Return the (X, Y) coordinate for the center point of the cell that contains the specified text.  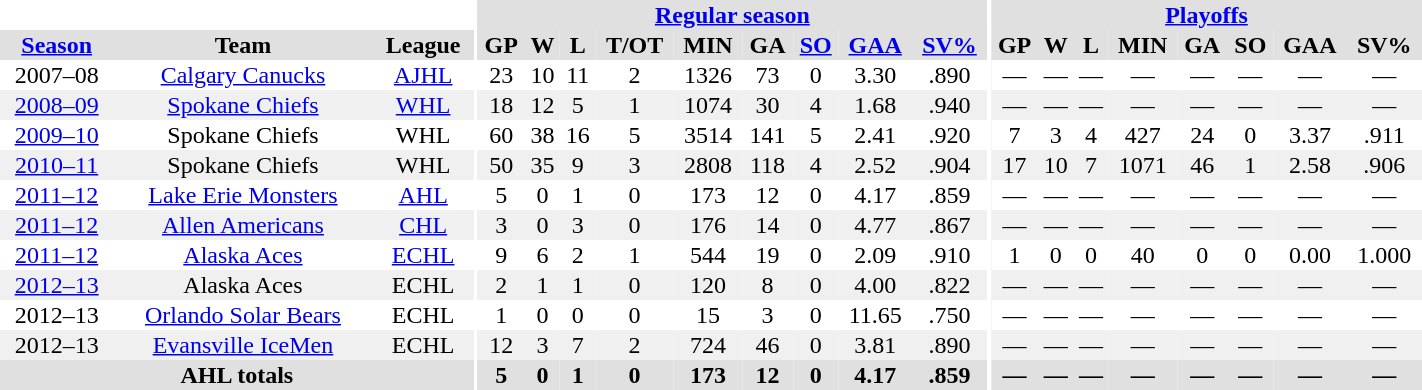
.911 (1384, 135)
2009–10 (56, 135)
.920 (950, 135)
35 (542, 165)
50 (502, 165)
0.00 (1310, 255)
15 (708, 315)
60 (502, 135)
2007–08 (56, 75)
544 (708, 255)
6 (542, 255)
176 (708, 225)
.750 (950, 315)
40 (1143, 255)
11 (578, 75)
2.09 (874, 255)
2.58 (1310, 165)
3514 (708, 135)
24 (1202, 135)
23 (502, 75)
1326 (708, 75)
AJHL (424, 75)
120 (708, 285)
.940 (950, 105)
17 (1014, 165)
.867 (950, 225)
T/OT (634, 45)
.906 (1384, 165)
4.77 (874, 225)
38 (542, 135)
73 (768, 75)
1.68 (874, 105)
30 (768, 105)
.822 (950, 285)
1074 (708, 105)
Orlando Solar Bears (242, 315)
18 (502, 105)
Allen Americans (242, 225)
Regular season (732, 15)
2010–11 (56, 165)
141 (768, 135)
League (424, 45)
.910 (950, 255)
3.30 (874, 75)
Playoffs (1206, 15)
CHL (424, 225)
724 (708, 345)
.904 (950, 165)
Team (242, 45)
1.000 (1384, 255)
1071 (1143, 165)
11.65 (874, 315)
16 (578, 135)
14 (768, 225)
19 (768, 255)
Lake Erie Monsters (242, 195)
2008–09 (56, 105)
Evansville IceMen (242, 345)
2.52 (874, 165)
Season (56, 45)
2808 (708, 165)
8 (768, 285)
2.41 (874, 135)
AHL totals (237, 375)
427 (1143, 135)
4.00 (874, 285)
3.81 (874, 345)
Calgary Canucks (242, 75)
3.37 (1310, 135)
118 (768, 165)
AHL (424, 195)
